Capture the cell that displays the provided text and extract its [x, y] central coordinate. 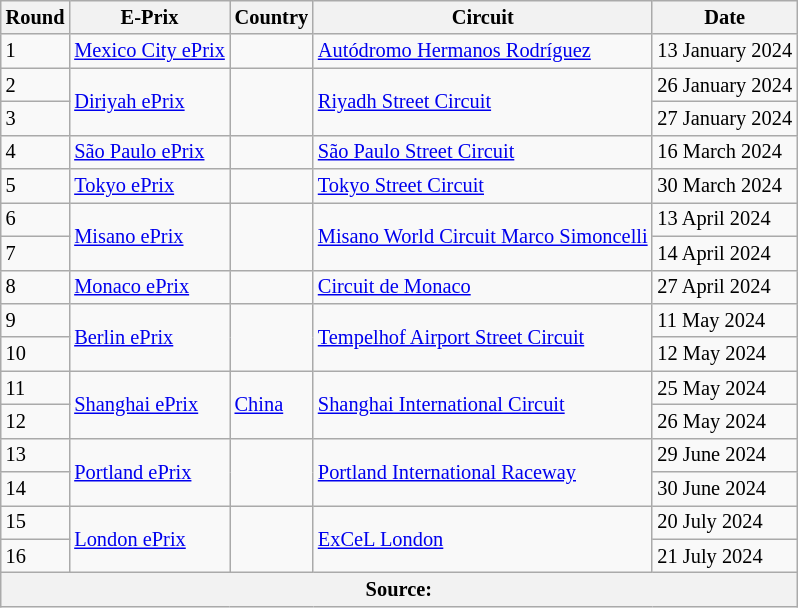
16 March 2024 [724, 152]
26 January 2024 [724, 85]
11 [36, 388]
Date [724, 17]
7 [36, 253]
26 May 2024 [724, 421]
Circuit de Monaco [483, 287]
Circuit [483, 17]
9 [36, 320]
E-Prix [149, 17]
Autódromo Hermanos Rodríguez [483, 51]
15 [36, 522]
13 [36, 455]
Shanghai International Circuit [483, 404]
25 May 2024 [724, 388]
Portland ePrix [149, 472]
Source: [399, 589]
Misano ePrix [149, 236]
London ePrix [149, 538]
Shanghai ePrix [149, 404]
13 January 2024 [724, 51]
Monaco ePrix [149, 287]
14 [36, 489]
6 [36, 219]
Tempelhof Airport Street Circuit [483, 336]
ExCeL London [483, 538]
29 June 2024 [724, 455]
21 July 2024 [724, 556]
Round [36, 17]
20 July 2024 [724, 522]
30 June 2024 [724, 489]
8 [36, 287]
Misano World Circuit Marco Simoncelli [483, 236]
30 March 2024 [724, 186]
12 May 2024 [724, 354]
27 January 2024 [724, 118]
5 [36, 186]
10 [36, 354]
Tokyo Street Circuit [483, 186]
Portland International Raceway [483, 472]
Country [272, 17]
Diriyah ePrix [149, 102]
14 April 2024 [724, 253]
13 April 2024 [724, 219]
Tokyo ePrix [149, 186]
Riyadh Street Circuit [483, 102]
São Paulo Street Circuit [483, 152]
China [272, 404]
3 [36, 118]
São Paulo ePrix [149, 152]
27 April 2024 [724, 287]
4 [36, 152]
11 May 2024 [724, 320]
2 [36, 85]
Mexico City ePrix [149, 51]
Berlin ePrix [149, 336]
1 [36, 51]
12 [36, 421]
16 [36, 556]
